For the text-containing cell, return its midpoint in [x, y] coordinate format. 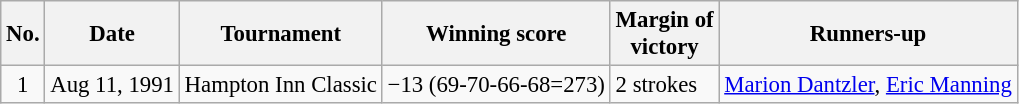
2 strokes [664, 85]
Runners-up [868, 34]
Margin ofvictory [664, 34]
Hampton Inn Classic [280, 85]
Marion Dantzler, Eric Manning [868, 85]
Winning score [496, 34]
−13 (69-70-66-68=273) [496, 85]
Date [112, 34]
No. [23, 34]
Aug 11, 1991 [112, 85]
1 [23, 85]
Tournament [280, 34]
